Return [X, Y] of the center of cell containing provided text 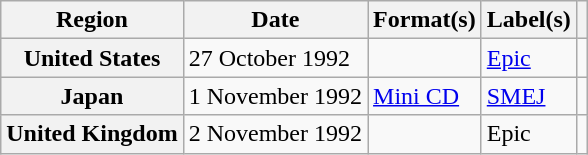
27 October 1992 [275, 58]
SMEJ [528, 96]
Date [275, 20]
Region [92, 20]
Japan [92, 96]
Format(s) [425, 20]
1 November 1992 [275, 96]
United Kingdom [92, 134]
Mini CD [425, 96]
2 November 1992 [275, 134]
United States [92, 58]
Label(s) [528, 20]
